Locate the cell with the specified text and output its [x, y] center coordinate. 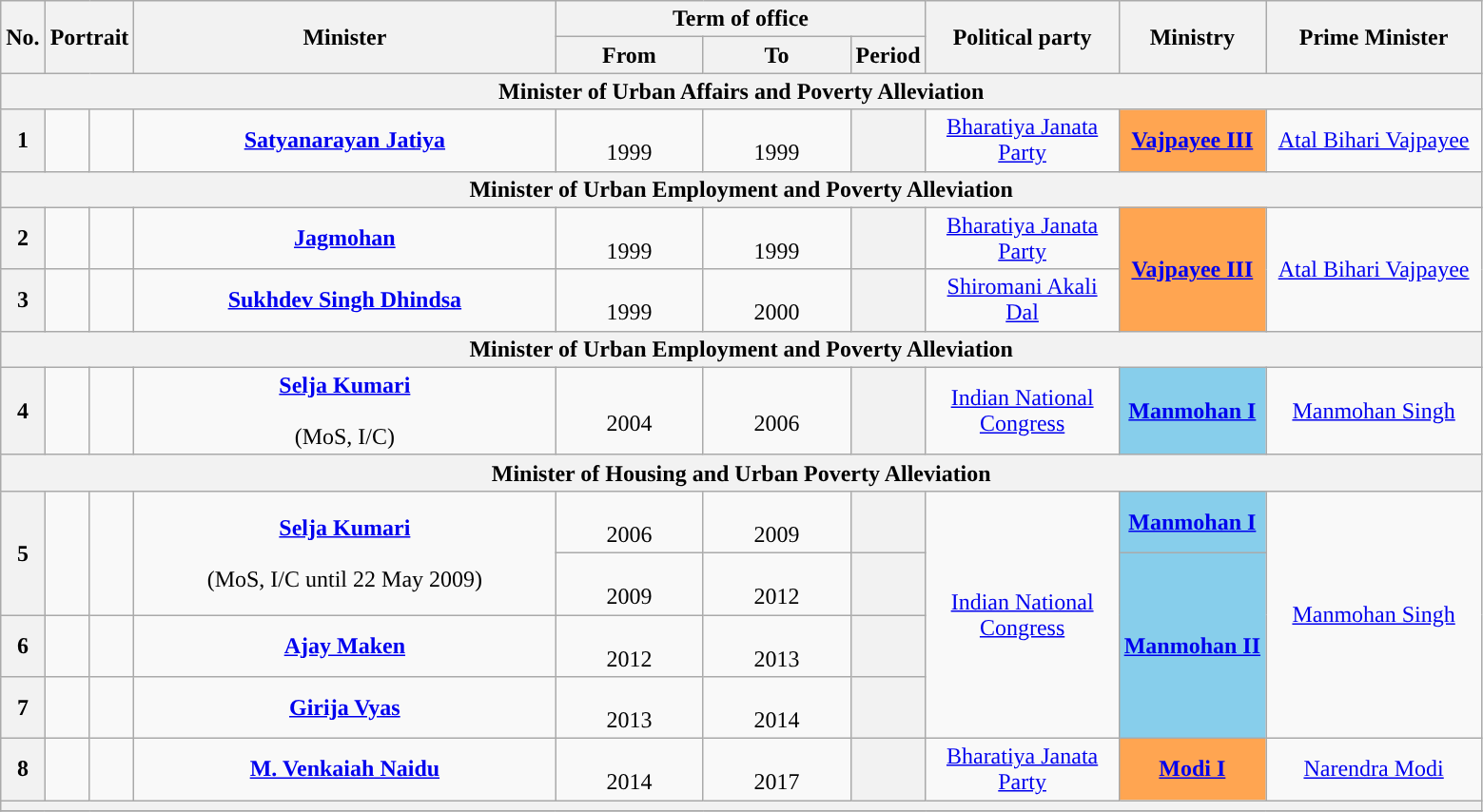
Sukhdev Singh Dhindsa [344, 300]
4 [23, 411]
From [630, 55]
Narendra Modi [1374, 770]
Prime Minister [1374, 37]
2004 [630, 411]
3 [23, 300]
Girija Vyas [344, 707]
Portrait [89, 37]
Satyanarayan Jatiya [344, 141]
2 [23, 238]
Political party [1022, 37]
Term of office [740, 19]
6 [23, 645]
Period [888, 55]
Minister [344, 37]
Minister of Urban Affairs and Poverty Alleviation [742, 91]
8 [23, 770]
Minister of Housing and Urban Poverty Alleviation [742, 473]
Shiromani Akali Dal [1022, 300]
7 [23, 707]
Ministry [1192, 37]
To [776, 55]
Selja Kumari(MoS, I/C) [344, 411]
2017 [776, 770]
2000 [776, 300]
1 [23, 141]
Modi I [1192, 770]
Ajay Maken [344, 645]
M. Venkaiah Naidu [344, 770]
No. [23, 37]
Selja Kumari(MoS, I/C until 22 May 2009) [344, 552]
5 [23, 552]
Manmohan II [1192, 645]
Jagmohan [344, 238]
